Provide the (X, Y) coordinate of the cell's center where the given text is located.  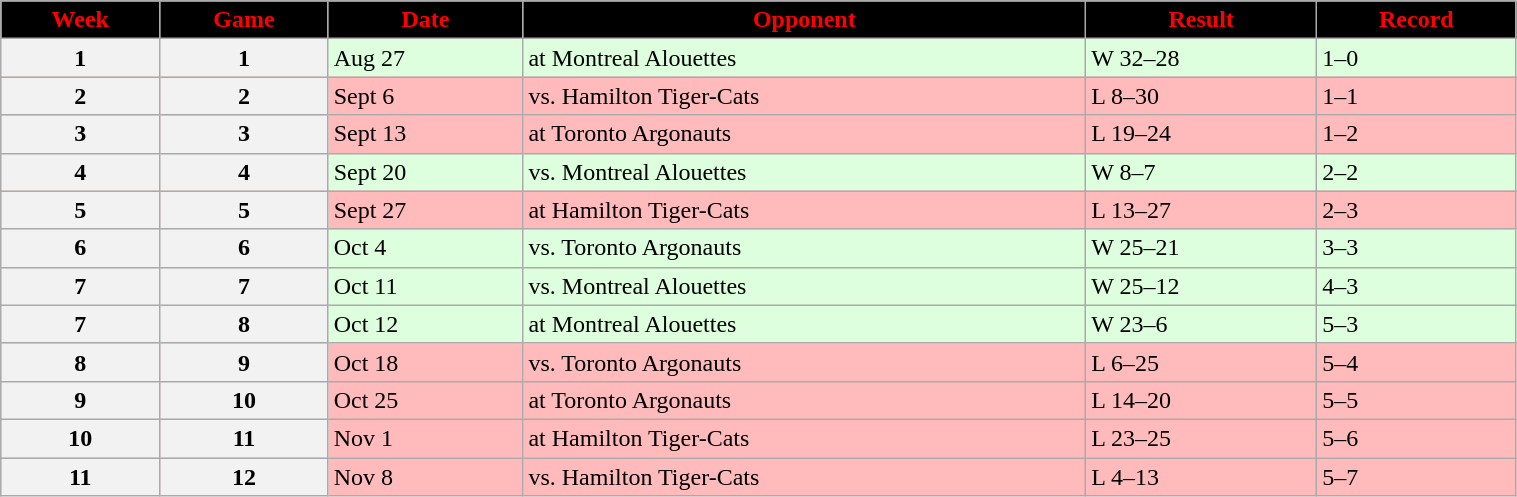
Game (244, 20)
5–4 (1416, 362)
Opponent (804, 20)
W 25–12 (1202, 286)
L 13–27 (1202, 210)
W 25–21 (1202, 248)
W 8–7 (1202, 172)
L 19–24 (1202, 134)
L 4–13 (1202, 477)
5–5 (1416, 400)
Sept 6 (426, 96)
Oct 25 (426, 400)
L 14–20 (1202, 400)
Nov 8 (426, 477)
1–1 (1416, 96)
Oct 11 (426, 286)
L 8–30 (1202, 96)
Sept 27 (426, 210)
Sept 20 (426, 172)
L 6–25 (1202, 362)
4–3 (1416, 286)
5–7 (1416, 477)
Date (426, 20)
Oct 12 (426, 324)
12 (244, 477)
Sept 13 (426, 134)
Week (80, 20)
5–6 (1416, 438)
2–3 (1416, 210)
L 23–25 (1202, 438)
Record (1416, 20)
Oct 4 (426, 248)
Nov 1 (426, 438)
Aug 27 (426, 58)
5–3 (1416, 324)
W 32–28 (1202, 58)
Result (1202, 20)
W 23–6 (1202, 324)
3–3 (1416, 248)
1–2 (1416, 134)
Oct 18 (426, 362)
1–0 (1416, 58)
2–2 (1416, 172)
